Pinpoint the cell where the given text exists, returning its (x, y) midpoint coordinate. 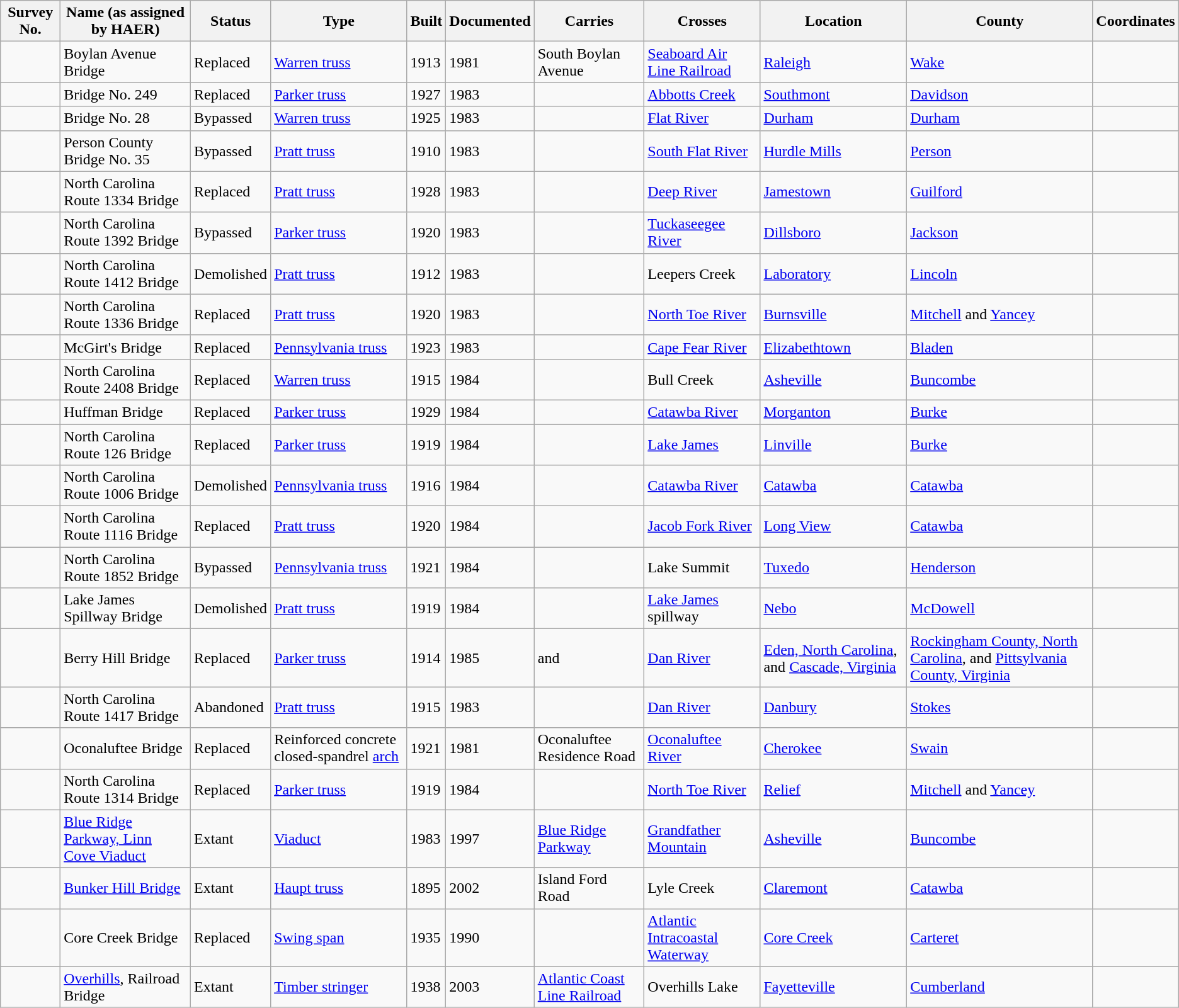
2003 (490, 987)
Crosses (702, 21)
1927 (426, 94)
Jamestown (834, 191)
Bull Creek (702, 379)
Bunker Hill Bridge (126, 888)
South Flat River (702, 151)
Location (834, 21)
Flat River (702, 118)
Deep River (702, 191)
North Carolina Route 1417 Bridge (126, 708)
Atlantic Coast Line Railroad (589, 987)
Linville (834, 445)
Timber stringer (339, 987)
Morganton (834, 412)
Oconaluftee Bridge (126, 748)
Documented (490, 21)
Laboratory (834, 273)
North Carolina Route 1392 Bridge (126, 233)
Island Ford Road (589, 888)
North Carolina Route 2408 Bridge (126, 379)
1912 (426, 273)
and (589, 658)
Bridge No. 249 (126, 94)
Overhills, Railroad Bridge (126, 987)
Long View (834, 526)
North Carolina Route 1852 Bridge (126, 568)
Lake James Spillway Bridge (126, 608)
Atlantic Intracoastal Waterway (702, 937)
Swing span (339, 937)
North Carolina Route 1116 Bridge (126, 526)
Guilford (1000, 191)
Carteret (1000, 937)
North Carolina Route 1334 Bridge (126, 191)
Core Creek (834, 937)
North Carolina Route 1006 Bridge (126, 486)
1997 (490, 839)
Name (as assigned by HAER) (126, 21)
2002 (490, 888)
Jackson (1000, 233)
Haupt truss (339, 888)
1895 (426, 888)
1910 (426, 151)
Nebo (834, 608)
McDowell (1000, 608)
Claremont (834, 888)
Wake (1000, 62)
Core Creek Bridge (126, 937)
1985 (490, 658)
Carries (589, 21)
Huffman Bridge (126, 412)
Bridge No. 28 (126, 118)
Reinforced concrete closed-spandrel arch (339, 748)
Person County Bridge No. 35 (126, 151)
Grandfather Mountain (702, 839)
McGirt's Bridge (126, 347)
1938 (426, 987)
Abandoned (231, 708)
Elizabethtown (834, 347)
Lake Summit (702, 568)
1990 (490, 937)
1923 (426, 347)
Lyle Creek (702, 888)
Dillsboro (834, 233)
Eden, North Carolina, and Cascade, Virginia (834, 658)
Hurdle Mills (834, 151)
1925 (426, 118)
South Boylan Avenue (589, 62)
Henderson (1000, 568)
Leepers Creek (702, 273)
Cumberland (1000, 987)
Survey No. (30, 21)
Bladen (1000, 347)
Oconaluftee Residence Road (589, 748)
Person (1000, 151)
Rockingham County, North Carolina, and Pittsylvania County, Virginia (1000, 658)
Davidson (1000, 94)
Boylan Avenue Bridge (126, 62)
Danbury (834, 708)
Relief (834, 790)
North Carolina Route 126 Bridge (126, 445)
North Carolina Route 1412 Bridge (126, 273)
1935 (426, 937)
Berry Hill Bridge (126, 658)
1928 (426, 191)
Oconaluftee River (702, 748)
Jacob Fork River (702, 526)
1916 (426, 486)
Stokes (1000, 708)
North Carolina Route 1336 Bridge (126, 315)
County (1000, 21)
Burnsville (834, 315)
Lake James (702, 445)
Blue Ridge Parkway, Linn Cove Viaduct (126, 839)
Abbotts Creek (702, 94)
Raleigh (834, 62)
Swain (1000, 748)
Cherokee (834, 748)
Blue Ridge Parkway (589, 839)
Coordinates (1136, 21)
Viaduct (339, 839)
Tuxedo (834, 568)
Overhills Lake (702, 987)
North Carolina Route 1314 Bridge (126, 790)
1913 (426, 62)
Status (231, 21)
Built (426, 21)
Lincoln (1000, 273)
Lake James spillway (702, 608)
Seaboard Air Line Railroad (702, 62)
Southmont (834, 94)
Type (339, 21)
1914 (426, 658)
Tuckaseegee River (702, 233)
Cape Fear River (702, 347)
1929 (426, 412)
Fayetteville (834, 987)
